Provide the (X, Y) coordinate of the cell's center where the given text is located.  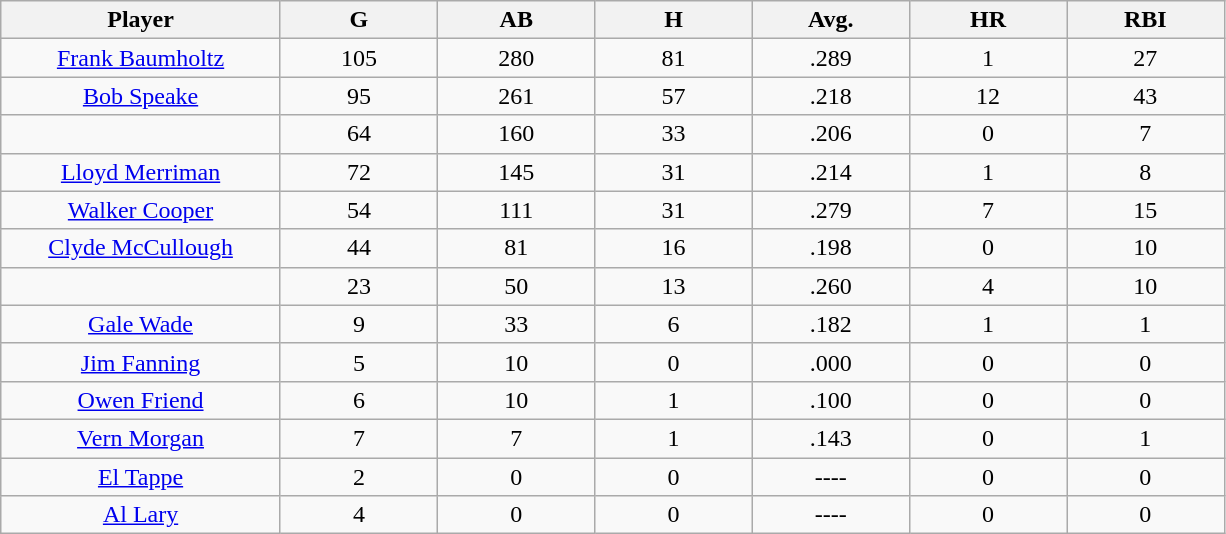
95 (358, 96)
16 (674, 248)
2 (358, 477)
.218 (830, 96)
13 (674, 286)
El Tappe (141, 477)
.214 (830, 172)
5 (358, 362)
160 (516, 134)
27 (1146, 58)
44 (358, 248)
Bob Speake (141, 96)
Vern Morgan (141, 438)
.182 (830, 324)
8 (1146, 172)
.100 (830, 400)
.206 (830, 134)
Owen Friend (141, 400)
64 (358, 134)
Avg. (830, 20)
72 (358, 172)
261 (516, 96)
280 (516, 58)
Frank Baumholtz (141, 58)
.000 (830, 362)
Jim Fanning (141, 362)
43 (1146, 96)
50 (516, 286)
.143 (830, 438)
Al Lary (141, 515)
AB (516, 20)
H (674, 20)
15 (1146, 210)
HR (988, 20)
9 (358, 324)
Walker Cooper (141, 210)
.289 (830, 58)
111 (516, 210)
23 (358, 286)
.279 (830, 210)
Clyde McCullough (141, 248)
12 (988, 96)
Player (141, 20)
57 (674, 96)
.260 (830, 286)
.198 (830, 248)
105 (358, 58)
54 (358, 210)
G (358, 20)
145 (516, 172)
Lloyd Merriman (141, 172)
RBI (1146, 20)
Gale Wade (141, 324)
